Return [X, Y] of the center of cell containing provided text 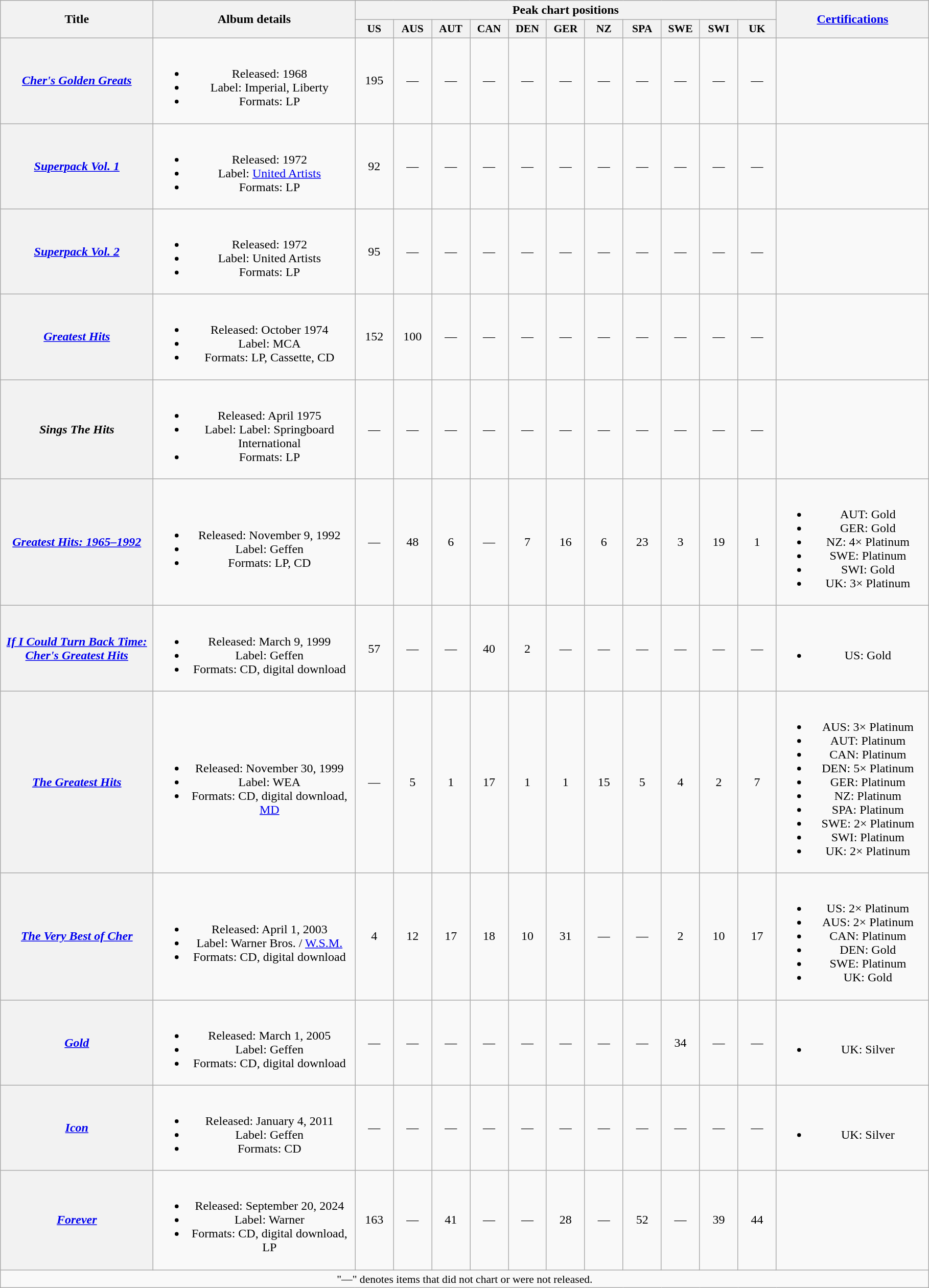
44 [757, 1220]
Peak chart positions [566, 10]
SPA [642, 29]
Cher's Golden Greats [77, 81]
AUT [451, 29]
40 [490, 648]
SWE [681, 29]
Album details [254, 19]
15 [604, 782]
31 [565, 936]
Released: November 30, 1999Label: WEAFormats: CD, digital download, MD [254, 782]
US [374, 29]
Released: April 1, 2003Label: Warner Bros. / W.S.M.Formats: CD, digital download [254, 936]
Released: January 4, 2011Label: GeffenFormats: CD [254, 1128]
23 [642, 542]
Superpack Vol. 1 [77, 167]
Forever [77, 1220]
AUS: 3× PlatinumAUT: PlatinumCAN: PlatinumDEN: 5× PlatinumGER: PlatinumNZ: PlatinumSPA: PlatinumSWE: 2× PlatinumSWI: PlatinumUK: 2× Platinum [852, 782]
Icon [77, 1128]
95 [374, 251]
39 [718, 1220]
GER [565, 29]
Title [77, 19]
Superpack Vol. 2 [77, 251]
19 [718, 542]
100 [413, 337]
UK [757, 29]
US: Gold [852, 648]
If I Could Turn Back Time: Cher's Greatest Hits [77, 648]
The Very Best of Cher [77, 936]
163 [374, 1220]
57 [374, 648]
Released: September 20, 2024Label: WarnerFormats: CD, digital download, LP [254, 1220]
CAN [490, 29]
US: 2× PlatinumAUS: 2× PlatinumCAN: PlatinumDEN: GoldSWE: PlatinumUK: Gold [852, 936]
Released: 1968Label: Imperial, LibertyFormats: LP [254, 81]
3 [681, 542]
The Greatest Hits [77, 782]
Sings The Hits [77, 429]
Released: March 1, 2005Label: GeffenFormats: CD, digital download [254, 1043]
16 [565, 542]
Released: March 9, 1999Label: GeffenFormats: CD, digital download [254, 648]
195 [374, 81]
34 [681, 1043]
41 [451, 1220]
SWI [718, 29]
12 [413, 936]
18 [490, 936]
Certifications [852, 19]
92 [374, 167]
Gold [77, 1043]
Greatest Hits [77, 337]
Released: April 1975Label: Label: Springboard InternationalFormats: LP [254, 429]
Released: November 9, 1992Label: GeffenFormats: LP, CD [254, 542]
DEN [527, 29]
Greatest Hits: 1965–1992 [77, 542]
"—" denotes items that did not chart or were not released. [465, 1279]
Released: October 1974Label: MCAFormats: LP, Cassette, CD [254, 337]
28 [565, 1220]
48 [413, 542]
NZ [604, 29]
AUT: GoldGER: GoldNZ: 4× PlatinumSWE: PlatinumSWI: GoldUK: 3× Platinum [852, 542]
52 [642, 1220]
AUS [413, 29]
152 [374, 337]
